Capture the cell that displays the provided text and extract its [X, Y] central coordinate. 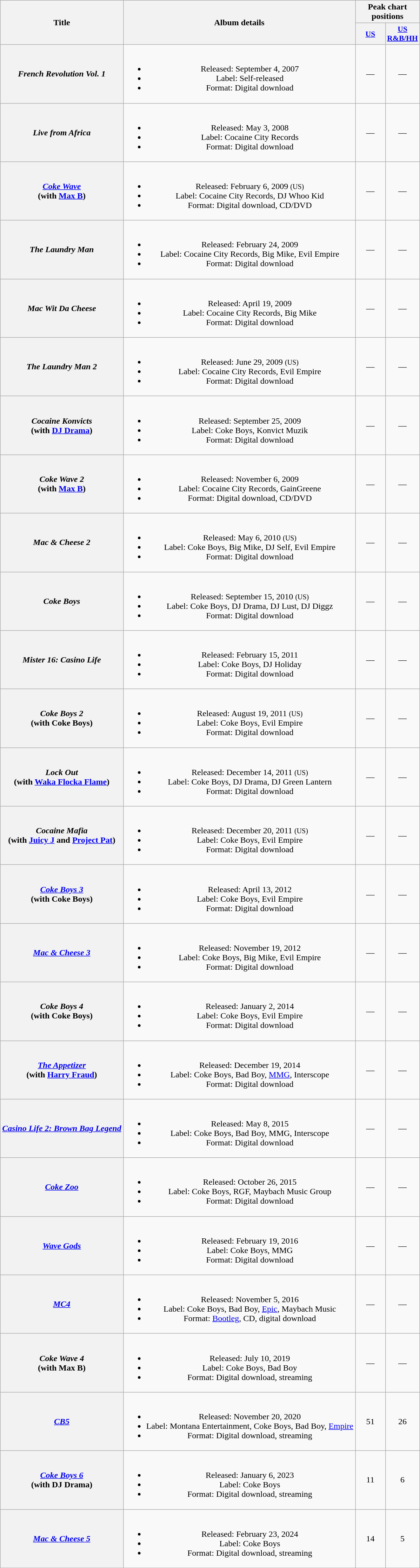
Coke Boys 2(with Coke Boys) [62, 718]
Released: September 25, 2009Label: Coke Boys, Konvict MuzikFormat: Digital download [239, 425]
Released: October 26, 2015Label: Coke Boys, RGF, Maybach Music GroupFormat: Digital download [239, 1187]
Released: June 29, 2009 (US)Label: Cocaine City Records, Evil EmpireFormat: Digital download [239, 367]
Released: November 19, 2012Label: Coke Boys, Big Mike, Evil EmpireFormat: Digital download [239, 953]
Coke Boys 4(with Coke Boys) [62, 1011]
51 [371, 1421]
Lock Out(with Waka Flocka Flame) [62, 777]
Released: September 4, 2007Label: Self-releasedFormat: Digital download [239, 74]
Live from Africa [62, 133]
Mac Wit Da Cheese [62, 308]
MC4 [62, 1304]
Mac & Cheese 5 [62, 1539]
Released: November 20, 2020Label: Montana Entertainment, Coke Boys, Bad Boy, EmpireFormat: Digital download, streaming [239, 1421]
Casino Life 2: Brown Bag Legend [62, 1129]
The Laundry Man [62, 250]
Album details [239, 22]
Released: February 23, 2024Label: Coke BoysFormat: Digital download, streaming [239, 1539]
Released: November 5, 2016Label: Coke Boys, Bad Boy, Epic, Maybach MusicFormat: Bootleg, CD, digital download [239, 1304]
Released: February 6, 2009 (US)Label: Cocaine City Records, DJ Whoo KidFormat: Digital download, CD/DVD [239, 191]
US [371, 34]
Coke Wave 4(with Max B) [62, 1363]
Coke Boys 6(with DJ Drama) [62, 1480]
Released: August 19, 2011 (US)Label: Coke Boys, Evil EmpireFormat: Digital download [239, 718]
Title [62, 22]
French Revolution Vol. 1 [62, 74]
Mac & Cheese 2 [62, 542]
Released: September 15, 2010 (US)Label: Coke Boys, DJ Drama, DJ Lust, DJ DiggzFormat: Digital download [239, 601]
Coke Boys 3(with Coke Boys) [62, 894]
26 [402, 1421]
Released: July 10, 2019Label: Coke Boys, Bad BoyFormat: Digital download, streaming [239, 1363]
Released: May 6, 2010 (US)Label: Coke Boys, Big Mike, DJ Self, Evil EmpireFormat: Digital download [239, 542]
Coke Boys [62, 601]
Released: January 6, 2023Label: Coke BoysFormat: Digital download, streaming [239, 1480]
Coke Wave (with Max B) [62, 191]
Released: May 8, 2015Label: Coke Boys, Bad Boy, MMG, InterscopeFormat: Digital download [239, 1129]
Released: February 15, 2011Label: Coke Boys, DJ HolidayFormat: Digital download [239, 660]
Released: May 3, 2008Label: Cocaine City RecordsFormat: Digital download [239, 133]
Cocaine Mafia(with Juicy J and Project Pat) [62, 835]
USR&B/HH [402, 34]
Wave Gods [62, 1246]
5 [402, 1539]
Released: February 19, 2016Label: Coke Boys, MMGFormat: Digital download [239, 1246]
The Appetizer(with Harry Fraud) [62, 1070]
Mister 16: Casino Life [62, 660]
Released: April 19, 2009Label: Cocaine City Records, Big MikeFormat: Digital download [239, 308]
14 [371, 1539]
Peak chart positions [387, 12]
Released: December 19, 2014Label: Coke Boys, Bad Boy, MMG, InterscopeFormat: Digital download [239, 1070]
Released: April 13, 2012Label: Coke Boys, Evil EmpireFormat: Digital download [239, 894]
Cocaine Konvicts(with DJ Drama) [62, 425]
Released: November 6, 2009Label: Cocaine City Records, GainGreeneFormat: Digital download, CD/DVD [239, 484]
Coke Wave 2(with Max B) [62, 484]
The Laundry Man 2 [62, 367]
6 [402, 1480]
Released: December 20, 2011 (US)Label: Coke Boys, Evil EmpireFormat: Digital download [239, 835]
CB5 [62, 1421]
Coke Zoo [62, 1187]
Released: February 24, 2009Label: Cocaine City Records, Big Mike, Evil EmpireFormat: Digital download [239, 250]
Mac & Cheese 3 [62, 953]
11 [371, 1480]
Released: December 14, 2011 (US)Label: Coke Boys, DJ Drama, DJ Green LanternFormat: Digital download [239, 777]
Released: January 2, 2014Label: Coke Boys, Evil EmpireFormat: Digital download [239, 1011]
